For the text-containing cell, return its midpoint in [X, Y] coordinate format. 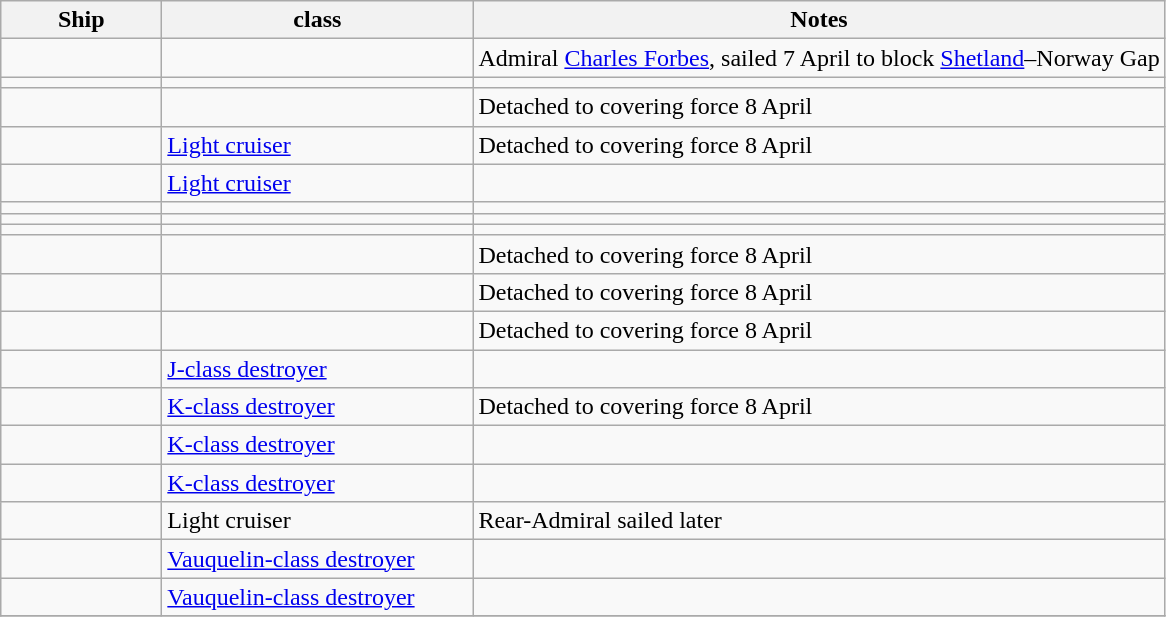
Rear-Admiral sailed later [819, 521]
J-class destroyer [318, 369]
class [318, 20]
Admiral Charles Forbes, sailed 7 April to block Shetland–Norway Gap [819, 58]
Notes [819, 20]
Ship [82, 20]
